Determine the [X, Y] coordinate at the center of the cell enclosing the given text.  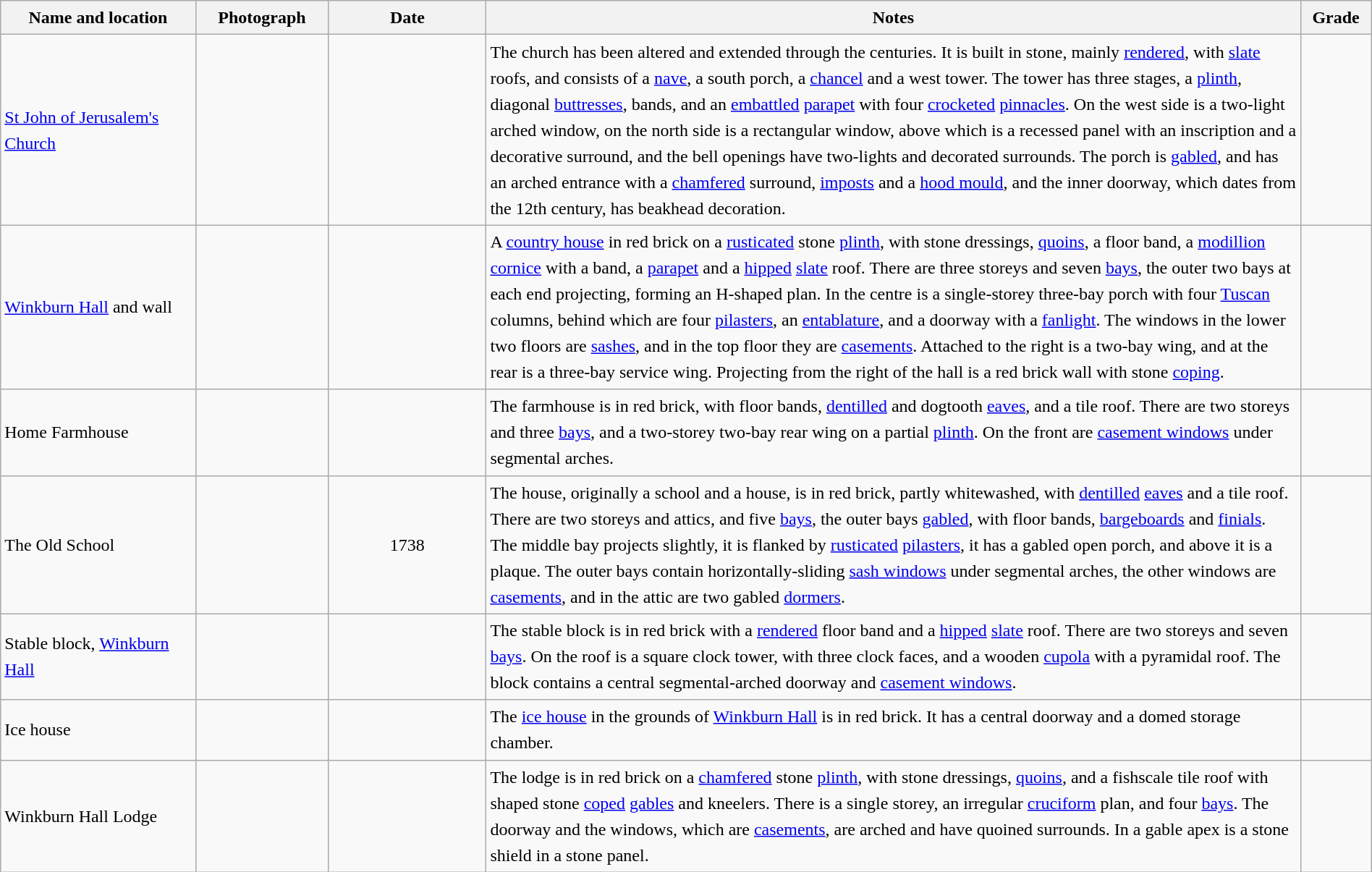
Grade [1336, 17]
Stable block, Winkburn Hall [98, 657]
St John of Jerusalem's Church [98, 130]
Name and location [98, 17]
Winkburn Hall Lodge [98, 816]
1738 [407, 544]
Home Farmhouse [98, 433]
Ice house [98, 729]
Winkburn Hall and wall [98, 307]
Notes [893, 17]
Date [407, 17]
Photograph [262, 17]
The ice house in the grounds of Winkburn Hall is in red brick. It has a central doorway and a domed storage chamber. [893, 729]
The Old School [98, 544]
